Find where the given text appears and provide that cell's center as [x, y] coordinate. 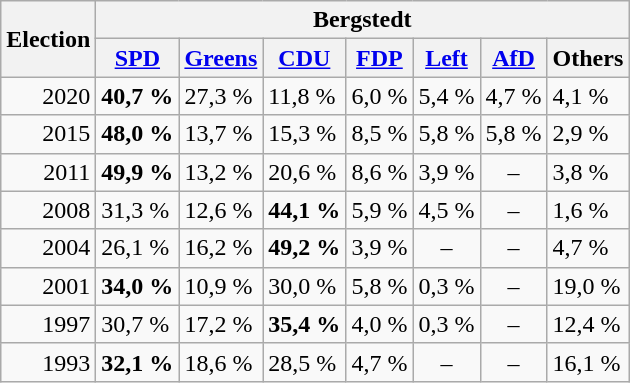
12,4 % [588, 324]
11,8 % [304, 96]
Bergstedt [362, 20]
1,6 % [588, 210]
CDU [304, 58]
8,5 % [380, 134]
44,1 % [304, 210]
Others [588, 58]
2008 [48, 210]
12,6 % [221, 210]
2015 [48, 134]
4,1 % [588, 96]
16,2 % [221, 248]
2020 [48, 96]
19,0 % [588, 286]
13,2 % [221, 172]
15,3 % [304, 134]
3,8 % [588, 172]
1997 [48, 324]
16,1 % [588, 362]
FDP [380, 58]
13,7 % [221, 134]
6,0 % [380, 96]
4,0 % [380, 324]
SPD [138, 58]
18,6 % [221, 362]
17,2 % [221, 324]
2004 [48, 248]
49,2 % [304, 248]
Left [446, 58]
1993 [48, 362]
32,1 % [138, 362]
30,0 % [304, 286]
8,6 % [380, 172]
5,9 % [380, 210]
2001 [48, 286]
2,9 % [588, 134]
34,0 % [138, 286]
48,0 % [138, 134]
2011 [48, 172]
Greens [221, 58]
31,3 % [138, 210]
35,4 % [304, 324]
10,9 % [221, 286]
20,6 % [304, 172]
27,3 % [221, 96]
4,5 % [446, 210]
49,9 % [138, 172]
30,7 % [138, 324]
5,4 % [446, 96]
AfD [514, 58]
40,7 % [138, 96]
26,1 % [138, 248]
28,5 % [304, 362]
Election [48, 39]
